Extract the [X, Y] coordinate from the center of the cell holding the provided text.  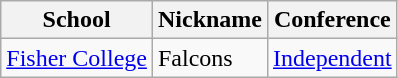
Fisher College [77, 58]
Independent [333, 58]
Nickname [210, 20]
School [77, 20]
Falcons [210, 58]
Conference [333, 20]
